Detect which cell encompasses the target text, then output its [X, Y] center coordinate. 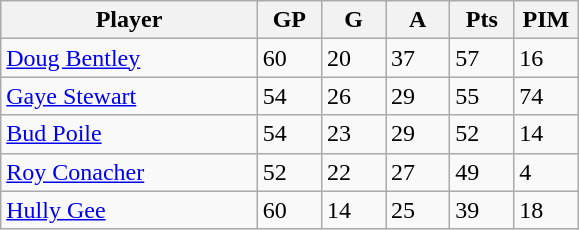
57 [482, 58]
18 [546, 210]
Roy Conacher [130, 172]
20 [353, 58]
49 [482, 172]
74 [546, 96]
Pts [482, 20]
PIM [546, 20]
A [418, 20]
GP [289, 20]
55 [482, 96]
Gaye Stewart [130, 96]
Player [130, 20]
37 [418, 58]
39 [482, 210]
26 [353, 96]
16 [546, 58]
25 [418, 210]
Doug Bentley [130, 58]
23 [353, 134]
G [353, 20]
Bud Poile [130, 134]
4 [546, 172]
Hully Gee [130, 210]
27 [418, 172]
22 [353, 172]
